Provide the [X, Y] coordinate of the cell's center where the given text is located.  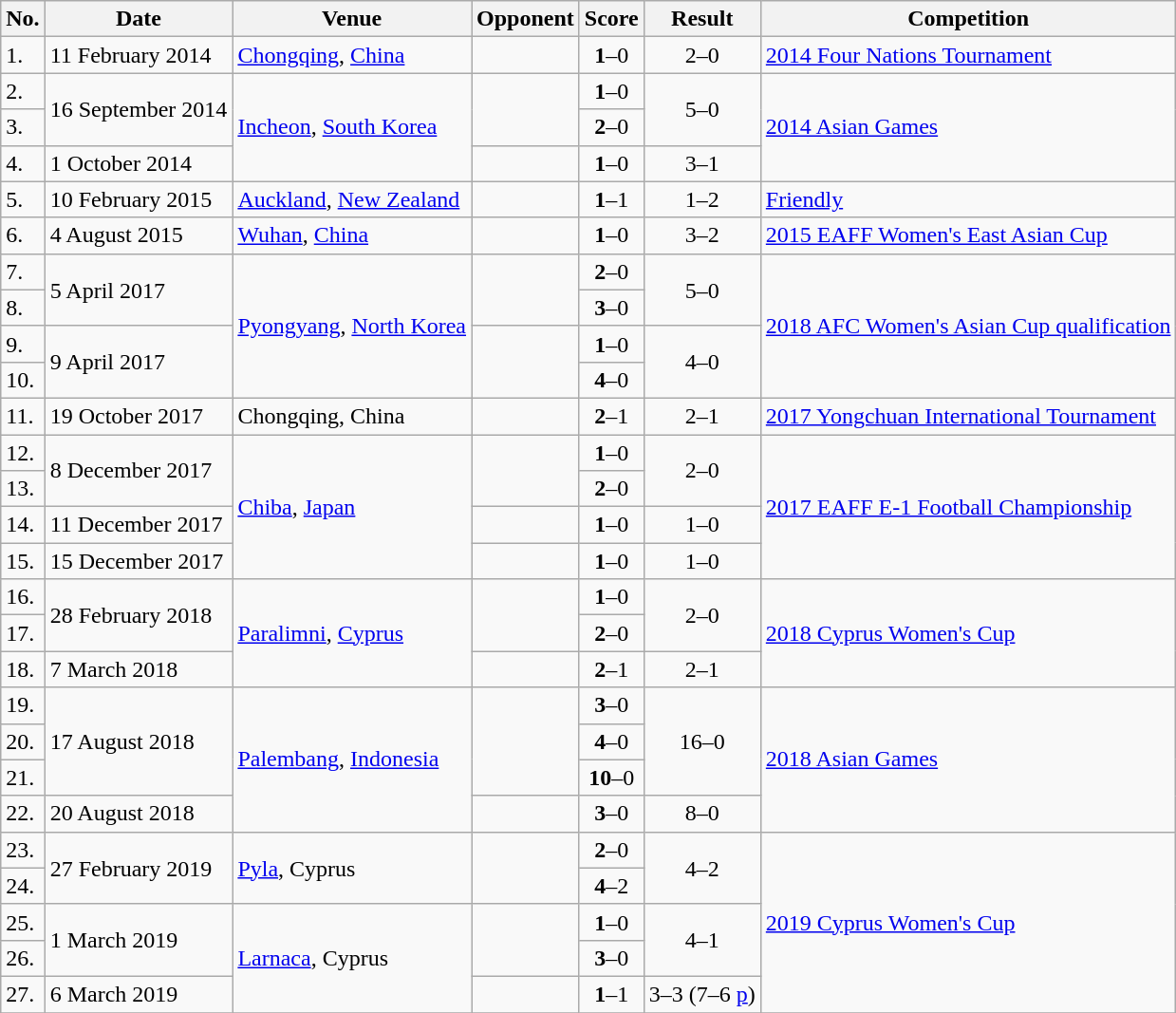
13. [23, 489]
Auckland, New Zealand [352, 199]
6. [23, 235]
21. [23, 778]
5 April 2017 [139, 290]
11 December 2017 [139, 525]
Larnaca, Cyprus [352, 958]
18. [23, 669]
Pyongyang, North Korea [352, 326]
19 October 2017 [139, 416]
4 August 2015 [139, 235]
1. [23, 55]
Venue [352, 19]
9. [23, 344]
7. [23, 272]
2018 AFC Women's Asian Cup qualification [968, 326]
2018 Asian Games [968, 760]
27. [23, 994]
2014 Asian Games [968, 127]
Date [139, 19]
2. [23, 91]
1 March 2019 [139, 940]
8. [23, 308]
26. [23, 958]
22. [23, 814]
Opponent [526, 19]
Result [702, 19]
1–2 [702, 199]
2018 Cyprus Women's Cup [968, 633]
Palembang, Indonesia [352, 760]
24. [23, 886]
10 February 2015 [139, 199]
10–0 [611, 778]
3. [23, 127]
10. [23, 380]
27 February 2019 [139, 868]
25. [23, 922]
6 March 2019 [139, 994]
5. [23, 199]
3–3 (7–6 p) [702, 994]
7 March 2018 [139, 669]
3–1 [702, 163]
19. [23, 705]
15 December 2017 [139, 561]
Chiba, Japan [352, 507]
4–1 [702, 940]
2017 EAFF E-1 Football Championship [968, 507]
Competition [968, 19]
No. [23, 19]
14. [23, 525]
20. [23, 741]
17. [23, 633]
1 October 2014 [139, 163]
Pyla, Cyprus [352, 868]
Incheon, South Korea [352, 127]
23. [23, 850]
11 February 2014 [139, 55]
20 August 2018 [139, 814]
2014 Four Nations Tournament [968, 55]
8–0 [702, 814]
16. [23, 597]
28 February 2018 [139, 615]
16 September 2014 [139, 109]
8 December 2017 [139, 471]
11. [23, 416]
3–2 [702, 235]
16–0 [702, 741]
2017 Yongchuan International Tournament [968, 416]
4. [23, 163]
2015 EAFF Women's East Asian Cup [968, 235]
Score [611, 19]
2019 Cyprus Women's Cup [968, 922]
Paralimni, Cyprus [352, 633]
17 August 2018 [139, 741]
15. [23, 561]
12. [23, 453]
Wuhan, China [352, 235]
Friendly [968, 199]
9 April 2017 [139, 362]
